Extract the (X, Y) coordinate from the center of the cell holding the provided text.  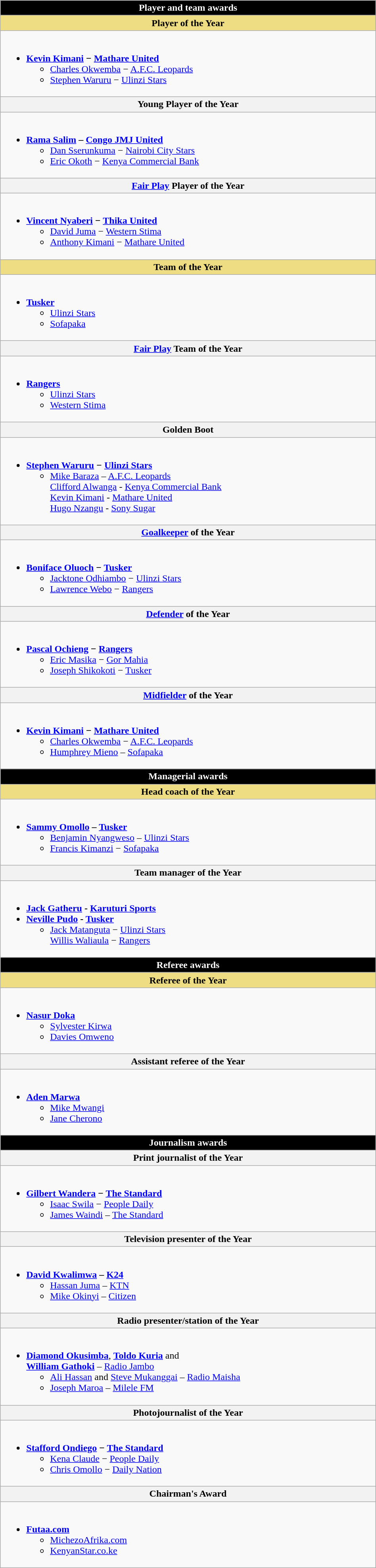
Jack Gatheru - Karuturi Sports Neville Pudo - Tusker Jack Matanguta − Ulinzi Stars Willis Waliaula − Rangers (188, 919)
Defender of the Year (188, 614)
Fair Play Team of the Year (188, 348)
Journalism awards (188, 1143)
Diamond Okusimba, Toldo Kuria and William Gathoki – Radio Jambo Ali Hassan and Steve Mukanggai – Radio Maisha Joseph Maroa – Milele FM (188, 1367)
Kevin Kimani − Mathare United Charles Okwemba − A.F.C. Leopards Stephen Waruru − Ulinzi Stars (188, 63)
Nasur DokaSylvester KirwaDavies Omweno (188, 1021)
Gilbert Wandera − The Standard Isaac Swila − People Daily James Waindi – The Standard (188, 1198)
Television presenter of the Year (188, 1239)
Midfielder of the Year (188, 695)
David Kwalimwa – K24 Hassan Juma – KTN Mike Okinyi – Citizen (188, 1280)
Rama Salim – Congo JMJ United Dan Sserunkuma − Nairobi City Stars Eric Okoth − Kenya Commercial Bank (188, 145)
Print journalist of the Year (188, 1158)
Player and team awards (188, 8)
Team of the Year (188, 267)
Assistant referee of the Year (188, 1061)
Sammy Omollo – Tusker Benjamin Nyangweso – Ulinzi Stars Francis Kimanzi − Sofapaka (188, 832)
Stafford Ondiego − The Standard Kena Claude − People Daily Chris Omollo − Daily Nation (188, 1453)
Pascal Ochieng − Rangers Eric Masika − Gor Mahia Joseph Shikokoti − Tusker (188, 654)
Golden Boot (188, 429)
Head coach of the Year (188, 792)
Referee awards (188, 965)
Referee of the Year (188, 980)
RangersUlinzi StarsWestern Stima (188, 389)
Young Player of the Year (188, 104)
Team manager of the Year (188, 873)
Managerial awards (188, 776)
Kevin Kimani − Mathare United Charles Okwemba − A.F.C. Leopards Humphrey Mieno – Sofapaka (188, 736)
Boniface Oluoch − Tusker Jacktone Odhiambo − Ulinzi Stars Lawrence Webo − Rangers (188, 573)
TuskerUlinzi StarsSofapaka (188, 308)
Radio presenter/station of the Year (188, 1321)
Futaa.comMichezoAfrika.comKenyanStar.co.ke (188, 1535)
Vincent Nyaberi − Thika United David Juma − Western Stima Anthony Kimani − Mathare United (188, 226)
Fair Play Player of the Year (188, 186)
Aden MarwaMike MwangiJane Cherono (188, 1102)
Goalkeeper of the Year (188, 533)
Chairman's Award (188, 1494)
Photojournalist of the Year (188, 1413)
Player of the Year (188, 23)
